Pinpoint the cell where the given text exists, returning its (x, y) midpoint coordinate. 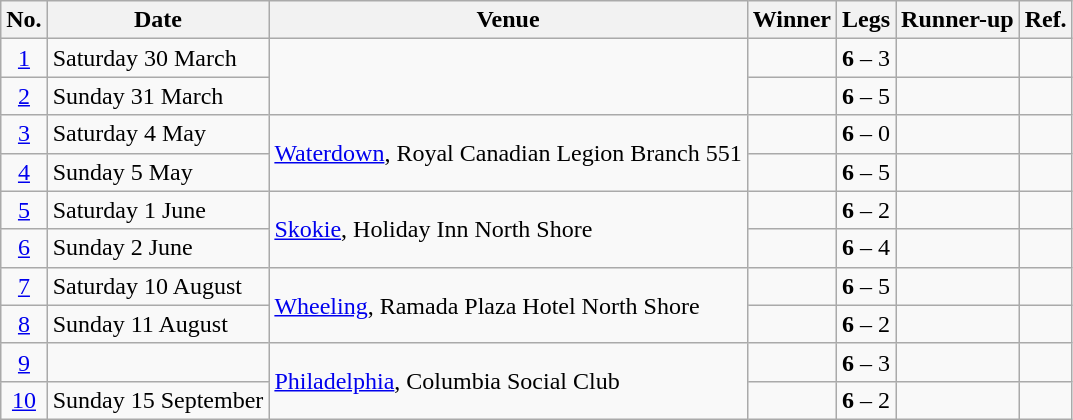
Ref. (1046, 20)
Sunday 11 August (158, 324)
Saturday 10 August (158, 286)
Philadelphia, Columbia Social Club (508, 381)
Sunday 5 May (158, 172)
No. (24, 20)
9 (24, 362)
Saturday 1 June (158, 210)
2 (24, 96)
6 – 4 (866, 248)
5 (24, 210)
Sunday 15 September (158, 400)
8 (24, 324)
Sunday 31 March (158, 96)
6 – 0 (866, 134)
Skokie, Holiday Inn North Shore (508, 229)
Legs (866, 20)
10 (24, 400)
4 (24, 172)
Waterdown, Royal Canadian Legion Branch 551 (508, 153)
6 (24, 248)
3 (24, 134)
Winner (792, 20)
Venue (508, 20)
Sunday 2 June (158, 248)
Date (158, 20)
Wheeling, Ramada Plaza Hotel North Shore (508, 305)
7 (24, 286)
Runner-up (958, 20)
Saturday 4 May (158, 134)
Saturday 30 March (158, 58)
1 (24, 58)
